Identify which cell holds the provided text, then report its (X, Y) central coordinate. 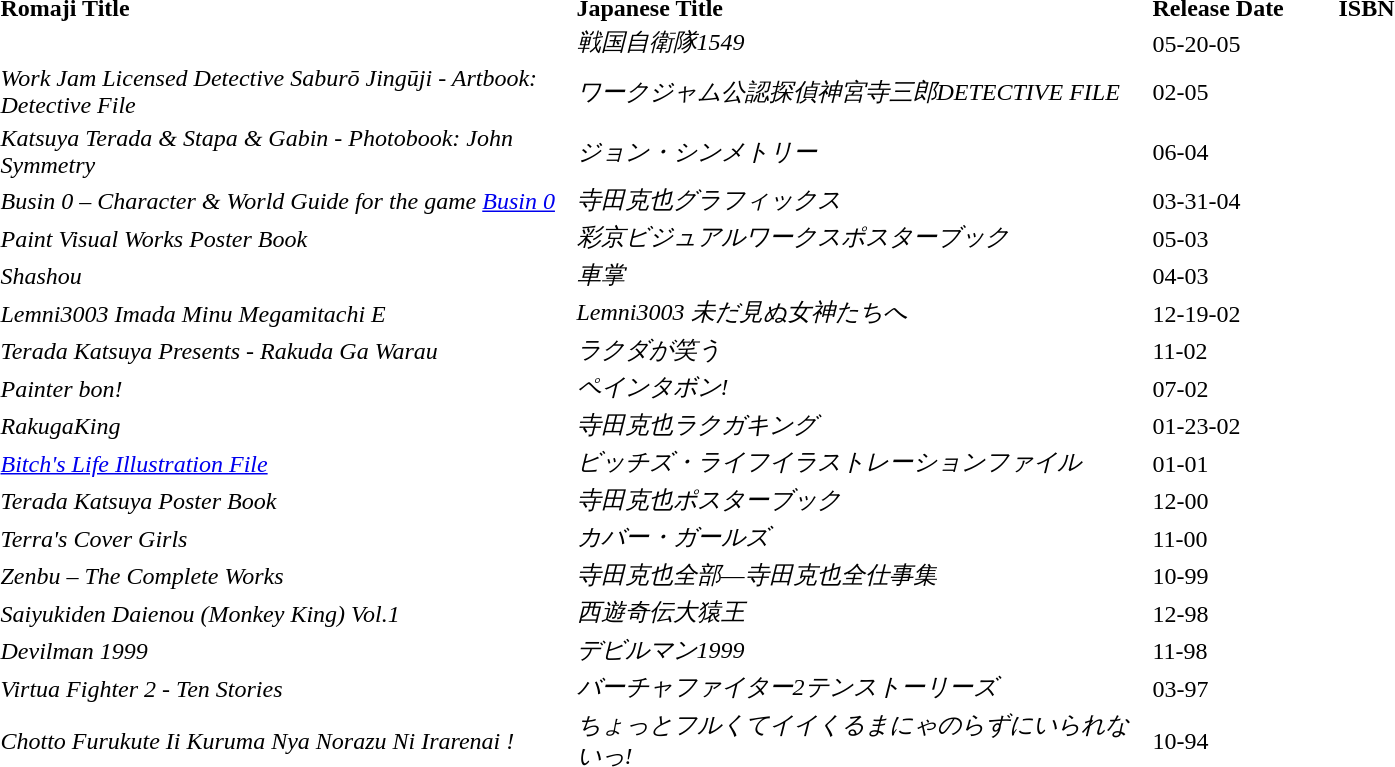
06-04 (1242, 152)
彩京ビジュアルワークスポスターブック (862, 238)
ビッチズ・ライフイラストレーションファイル (862, 463)
Lemni3003 未だ見ぬ女神たちへ (862, 313)
03-31-04 (1242, 201)
05-03 (1242, 238)
11-98 (1242, 651)
ジョン・シンメトリー (862, 152)
05-20-05 (1242, 43)
カバー・ガールズ (862, 538)
12-00 (1242, 501)
01-23-02 (1242, 425)
12-19-02 (1242, 313)
12-98 (1242, 613)
11-02 (1242, 351)
ワークジャム公認探偵神宮寺三郎DETECTIVE FILE (862, 92)
寺田克也ポスターブック (862, 501)
11-00 (1242, 538)
04-03 (1242, 275)
10-99 (1242, 575)
西遊奇伝大猿王 (862, 613)
デビルマン1999 (862, 651)
07-02 (1242, 388)
ラクダが笑う (862, 351)
01-01 (1242, 463)
寺田克也全部―寺田克也全仕事集 (862, 575)
戦国自衛隊1549 (862, 43)
02-05 (1242, 92)
03-97 (1242, 688)
寺田克也グラフィックス (862, 201)
車掌 (862, 275)
寺田克也ラクガキング (862, 425)
ペインタボン! (862, 388)
バーチャファイター2テンストーリーズ (862, 688)
